Capture the cell that displays the provided text and extract its [X, Y] central coordinate. 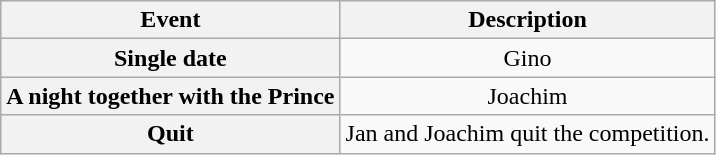
Description [528, 20]
Jan and Joachim quit the competition. [528, 134]
Single date [170, 58]
Joachim [528, 96]
Quit [170, 134]
Gino [528, 58]
Event [170, 20]
A night together with the Prince [170, 96]
